Detect which cell encompasses the target text, then output its [X, Y] center coordinate. 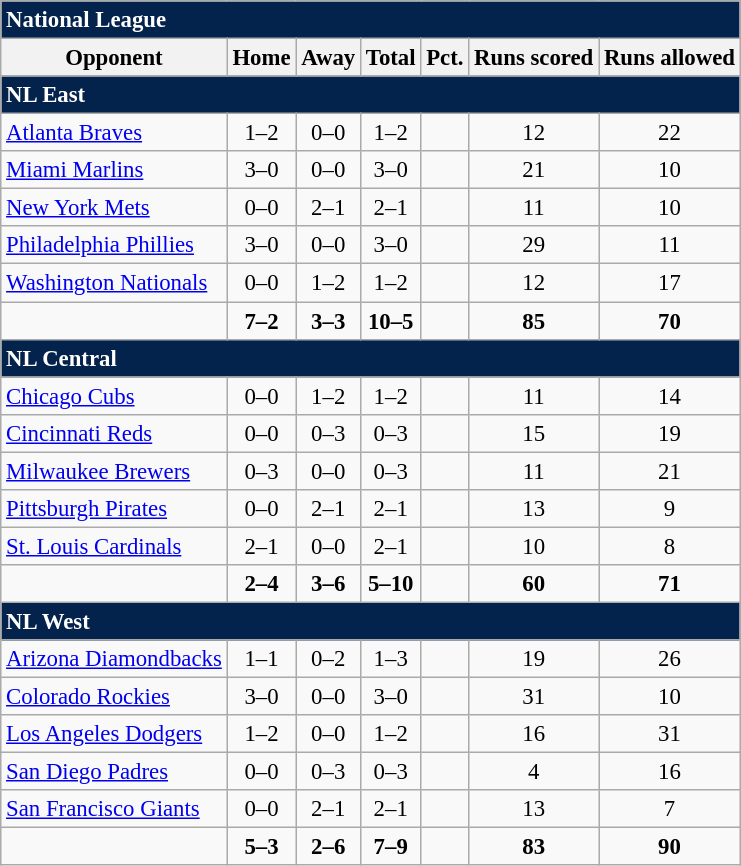
2–4 [262, 584]
San Diego Padres [114, 772]
Philadelphia Phillies [114, 245]
1–1 [262, 659]
70 [670, 321]
8 [670, 546]
71 [670, 584]
Cincinnati Reds [114, 433]
Pittsburgh Pirates [114, 509]
Colorado Rockies [114, 697]
Arizona Diamondbacks [114, 659]
7 [670, 809]
4 [534, 772]
National League [370, 20]
NL East [370, 95]
Atlanta Braves [114, 133]
5–10 [390, 584]
0–2 [328, 659]
14 [670, 396]
10–5 [390, 321]
1–3 [390, 659]
NL West [370, 621]
5–3 [262, 847]
60 [534, 584]
Total [390, 58]
2–6 [328, 847]
Washington Nationals [114, 283]
Opponent [114, 58]
26 [670, 659]
Runs scored [534, 58]
29 [534, 245]
New York Mets [114, 208]
Milwaukee Brewers [114, 471]
Home [262, 58]
15 [534, 433]
Runs allowed [670, 58]
22 [670, 133]
9 [670, 509]
Chicago Cubs [114, 396]
Pct. [445, 58]
7–9 [390, 847]
Miami Marlins [114, 170]
San Francisco Giants [114, 809]
90 [670, 847]
3–3 [328, 321]
83 [534, 847]
Away [328, 58]
85 [534, 321]
3–6 [328, 584]
7–2 [262, 321]
NL Central [370, 358]
17 [670, 283]
Los Angeles Dodgers [114, 734]
St. Louis Cardinals [114, 546]
